From the cell containing the given text, extract its center point as [x, y] coordinate. 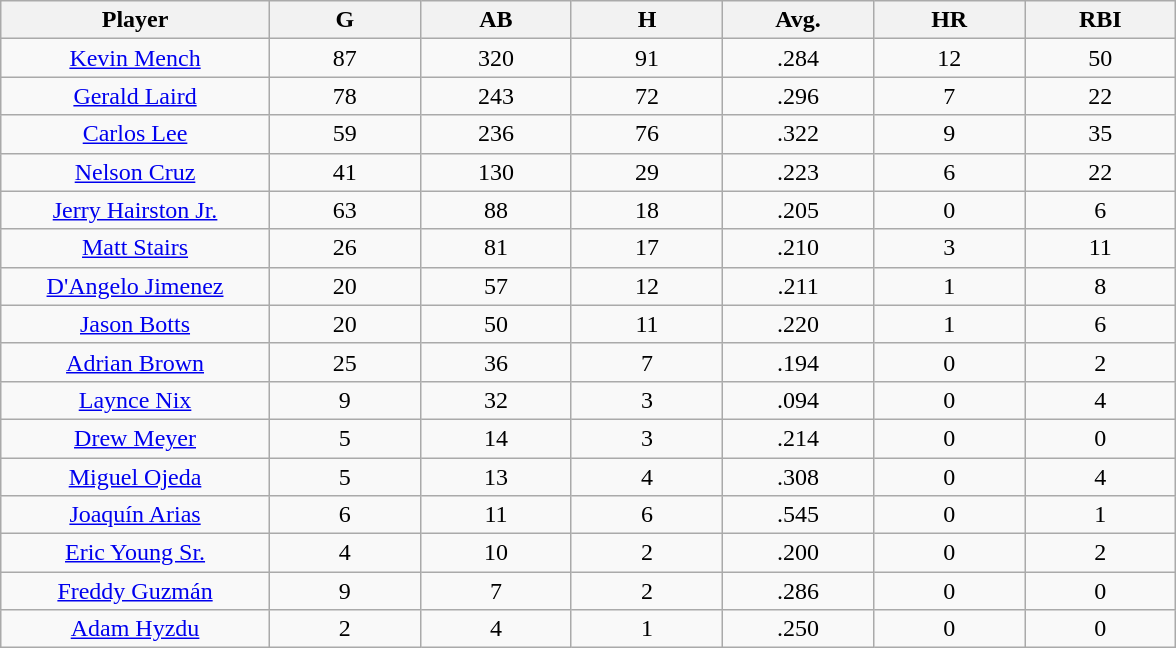
.094 [798, 400]
.250 [798, 629]
RBI [1100, 20]
Carlos Lee [136, 134]
Joaquín Arias [136, 515]
14 [496, 438]
.200 [798, 553]
8 [1100, 286]
.322 [798, 134]
Adam Hyzdu [136, 629]
.211 [798, 286]
Jason Botts [136, 324]
.214 [798, 438]
Adrian Brown [136, 362]
243 [496, 96]
130 [496, 172]
Matt Stairs [136, 248]
G [344, 20]
Laynce Nix [136, 400]
26 [344, 248]
72 [646, 96]
78 [344, 96]
59 [344, 134]
13 [496, 477]
Drew Meyer [136, 438]
76 [646, 134]
10 [496, 553]
91 [646, 58]
81 [496, 248]
.308 [798, 477]
.545 [798, 515]
Freddy Guzmán [136, 591]
57 [496, 286]
H [646, 20]
Gerald Laird [136, 96]
Avg. [798, 20]
25 [344, 362]
Nelson Cruz [136, 172]
AB [496, 20]
320 [496, 58]
.220 [798, 324]
17 [646, 248]
63 [344, 210]
.205 [798, 210]
41 [344, 172]
.210 [798, 248]
.284 [798, 58]
Player [136, 20]
.296 [798, 96]
Kevin Mench [136, 58]
35 [1100, 134]
.286 [798, 591]
.223 [798, 172]
Miguel Ojeda [136, 477]
D'Angelo Jimenez [136, 286]
HR [950, 20]
32 [496, 400]
88 [496, 210]
Jerry Hairston Jr. [136, 210]
87 [344, 58]
.194 [798, 362]
Eric Young Sr. [136, 553]
29 [646, 172]
236 [496, 134]
18 [646, 210]
36 [496, 362]
